Determine the [X, Y] coordinate at the center of the cell enclosing the given text.  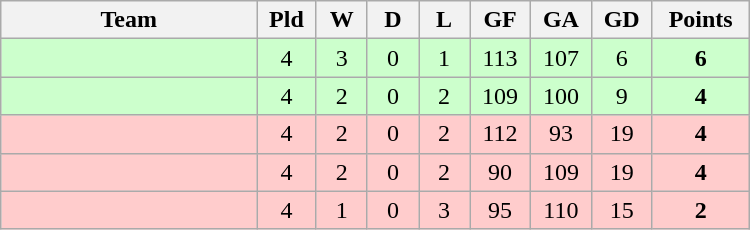
GF [500, 20]
Team [129, 20]
110 [560, 210]
GD [622, 20]
93 [560, 134]
D [392, 20]
9 [622, 96]
90 [500, 172]
95 [500, 210]
Pld [287, 20]
112 [500, 134]
W [342, 20]
107 [560, 58]
15 [622, 210]
GA [560, 20]
Points [700, 20]
L [444, 20]
100 [560, 96]
113 [500, 58]
